Pinpoint the cell where the given text exists, returning its [x, y] midpoint coordinate. 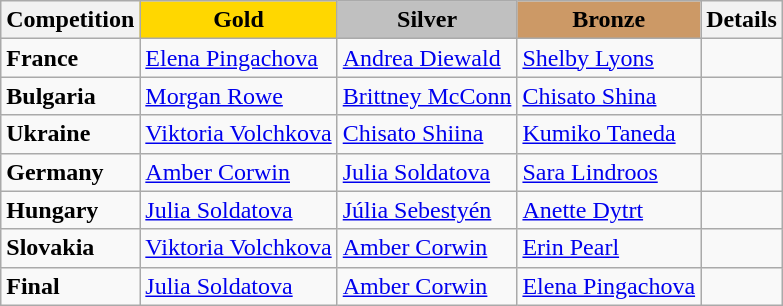
Ukraine [70, 134]
Erin Pearl [609, 248]
Júlia Sebestyén [427, 210]
Chisato Shiina [427, 134]
Shelby Lyons [609, 58]
Anette Dytrt [609, 210]
Gold [238, 20]
France [70, 58]
Chisato Shina [609, 96]
Bulgaria [70, 96]
Final [70, 286]
Slovakia [70, 248]
Kumiko Taneda [609, 134]
Details [742, 20]
Competition [70, 20]
Sara Lindroos [609, 172]
Hungary [70, 210]
Silver [427, 20]
Germany [70, 172]
Bronze [609, 20]
Morgan Rowe [238, 96]
Andrea Diewald [427, 58]
Brittney McConn [427, 96]
